Scan for the cell matching the given text and deliver its (X, Y) coordinate at center. 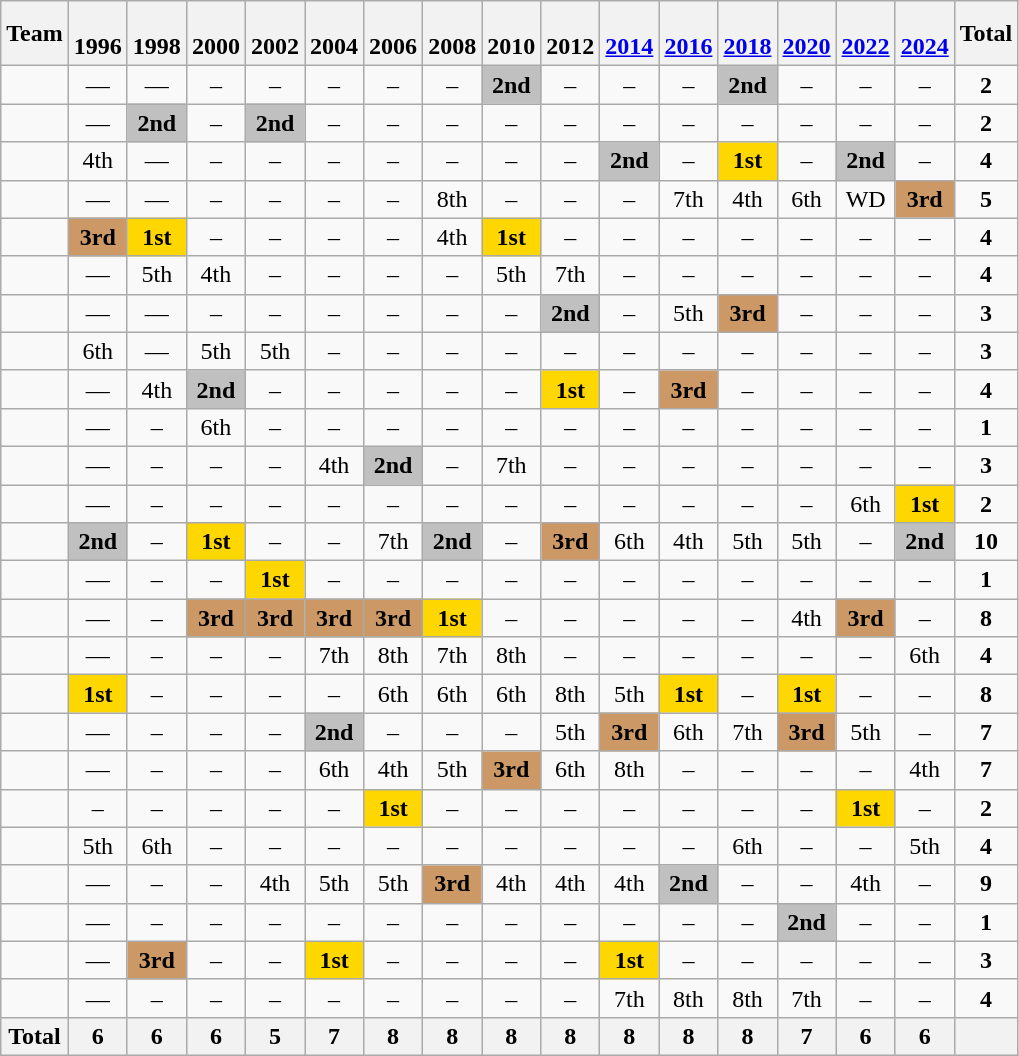
1998 (156, 34)
2012 (570, 34)
2002 (274, 34)
WD (866, 199)
2020 (806, 34)
2014 (630, 34)
1996 (98, 34)
2006 (394, 34)
9 (986, 884)
2024 (924, 34)
2016 (688, 34)
10 (986, 542)
2022 (866, 34)
2004 (334, 34)
2008 (452, 34)
2010 (512, 34)
2000 (216, 34)
Team (35, 34)
2018 (748, 34)
